Detect which cell encompasses the target text, then output its [X, Y] center coordinate. 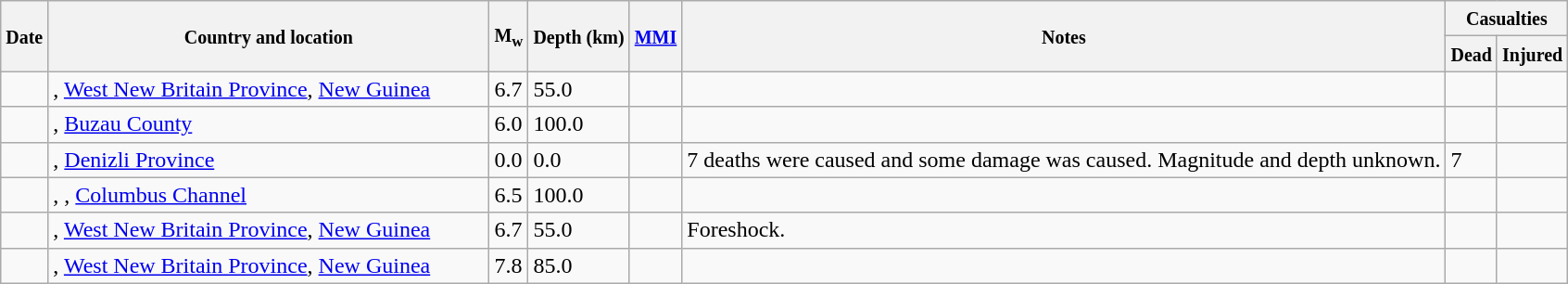
Country and location [269, 36]
Date [24, 36]
7 deaths were caused and some damage was caused. Magnitude and depth unknown. [1064, 160]
6.5 [509, 195]
Injured [1532, 54]
, Buzau County [269, 124]
Mw [509, 36]
MMI [656, 36]
7.8 [509, 265]
6.0 [509, 124]
Casualties [1507, 19]
, Denizli Province [269, 160]
85.0 [578, 265]
7 [1472, 160]
, , Columbus Channel [269, 195]
Notes [1064, 36]
Depth (km) [578, 36]
Foreshock. [1064, 230]
Dead [1472, 54]
